Determine the [x, y] coordinate at the center of the cell enclosing the given text.  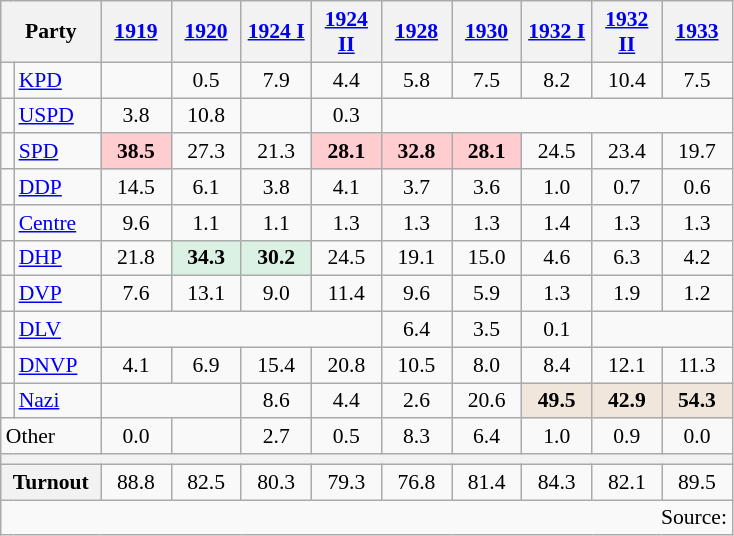
14.5 [136, 187]
27.3 [206, 152]
8.6 [276, 401]
42.9 [627, 401]
8.4 [557, 365]
38.5 [136, 152]
DLV [58, 330]
13.1 [206, 294]
Source: [366, 518]
1924 I [276, 32]
3.7 [416, 187]
1924 II [346, 32]
12.1 [627, 365]
1932 I [557, 32]
30.2 [276, 258]
81.4 [487, 482]
0.1 [557, 330]
11.4 [346, 294]
DNVP [58, 365]
9.0 [276, 294]
19.7 [697, 152]
1919 [136, 32]
8.0 [487, 365]
Centre [58, 223]
USPD [58, 116]
DHP [58, 258]
7.9 [276, 80]
88.8 [136, 482]
3.6 [487, 187]
79.3 [346, 482]
54.3 [697, 401]
6.9 [206, 365]
Nazi [58, 401]
20.6 [487, 401]
6.3 [627, 258]
0.3 [346, 116]
4.2 [697, 258]
1.9 [627, 294]
0.6 [697, 187]
76.8 [416, 482]
1.4 [557, 223]
DVP [58, 294]
6.1 [206, 187]
10.4 [627, 80]
5.9 [487, 294]
SPD [58, 152]
5.8 [416, 80]
8.2 [557, 80]
15.4 [276, 365]
7.6 [136, 294]
2.6 [416, 401]
Other [51, 437]
11.3 [697, 365]
15.0 [487, 258]
82.1 [627, 482]
89.5 [697, 482]
21.8 [136, 258]
49.5 [557, 401]
84.3 [557, 482]
20.8 [346, 365]
0.7 [627, 187]
1920 [206, 32]
2.7 [276, 437]
19.1 [416, 258]
34.3 [206, 258]
1.2 [697, 294]
3.5 [487, 330]
8.3 [416, 437]
Turnout [51, 482]
1930 [487, 32]
32.8 [416, 152]
DDP [58, 187]
1933 [697, 32]
4.6 [557, 258]
1928 [416, 32]
Party [51, 32]
82.5 [206, 482]
1932 II [627, 32]
0.9 [627, 437]
80.3 [276, 482]
10.5 [416, 365]
23.4 [627, 152]
10.8 [206, 116]
KPD [58, 80]
21.3 [276, 152]
